Output the (X, Y) coordinate of the center of the cell containing the given text.  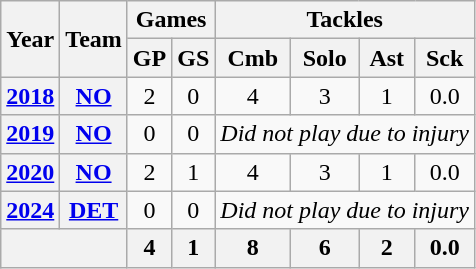
2019 (30, 134)
2024 (30, 210)
2020 (30, 172)
DET (94, 210)
Sck (445, 58)
Solo (325, 58)
GS (194, 58)
8 (253, 248)
2018 (30, 96)
Year (30, 39)
Games (170, 20)
6 (325, 248)
Tackles (345, 20)
Ast (387, 58)
Team (94, 39)
Cmb (253, 58)
GP (149, 58)
